Return [x, y] of the center of cell containing provided text 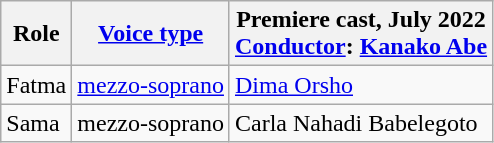
Dima Orsho [360, 85]
Fatma [36, 85]
Carla Nahadi Babelegoto [360, 123]
Sama [36, 123]
Role [36, 34]
Voice type [151, 34]
Premiere cast, July 2022Conductor: Kanako Abe [360, 34]
